From the cell containing the given text, extract its center point as [X, Y] coordinate. 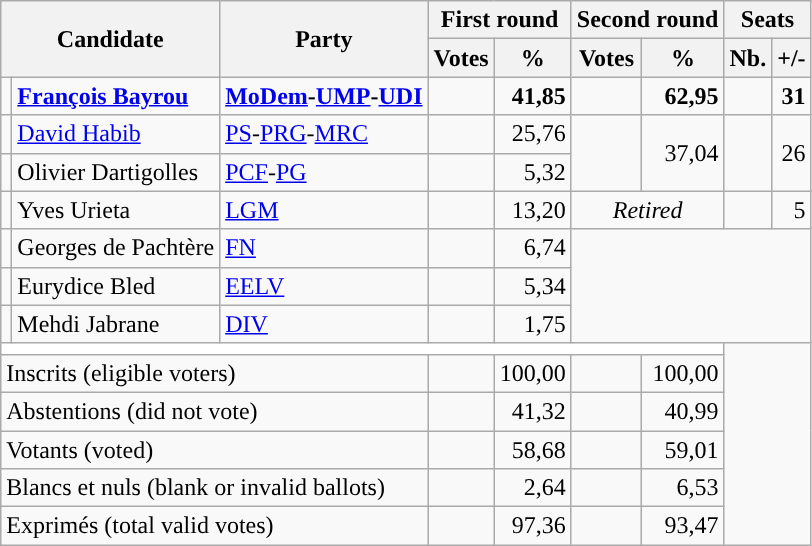
Georges de Pachtère [116, 248]
2,64 [532, 488]
13,20 [532, 210]
5,34 [532, 286]
Party [324, 39]
Seats [768, 20]
François Bayrou [116, 96]
26 [792, 153]
31 [792, 96]
Olivier Dartigolles [116, 172]
David Habib [116, 134]
EELV [324, 286]
Abstentions (did not vote) [214, 411]
25,76 [532, 134]
Second round [648, 20]
40,99 [683, 411]
6,53 [683, 488]
Mehdi Jabrane [116, 324]
FN [324, 248]
41,32 [532, 411]
DIV [324, 324]
1,75 [532, 324]
62,95 [683, 96]
Inscrits (eligible voters) [214, 373]
Candidate [110, 39]
5 [792, 210]
Exprimés (total valid votes) [214, 526]
Retired [648, 210]
58,68 [532, 449]
41,85 [532, 96]
LGM [324, 210]
6,74 [532, 248]
PS-PRG-MRC [324, 134]
Nb. [748, 58]
5,32 [532, 172]
MoDem-UMP-UDI [324, 96]
97,36 [532, 526]
+/- [792, 58]
Yves Urieta [116, 210]
59,01 [683, 449]
93,47 [683, 526]
Blancs et nuls (blank or invalid ballots) [214, 488]
Votants (voted) [214, 449]
37,04 [683, 153]
Eurydice Bled [116, 286]
First round [500, 20]
PCF-PG [324, 172]
